For the text-containing cell, return its midpoint in (x, y) coordinate format. 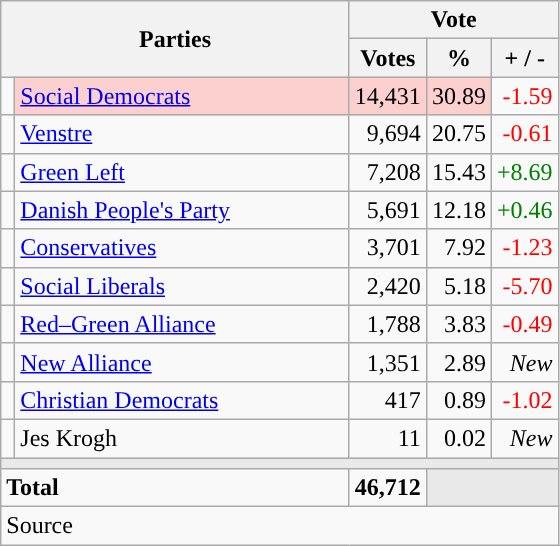
30.89 (458, 96)
Social Liberals (182, 286)
Red–Green Alliance (182, 324)
-1.23 (524, 248)
Green Left (182, 172)
-0.61 (524, 134)
7.92 (458, 248)
0.89 (458, 400)
-1.02 (524, 400)
Source (280, 526)
Conservatives (182, 248)
-1.59 (524, 96)
1,351 (388, 362)
+8.69 (524, 172)
Jes Krogh (182, 438)
5,691 (388, 210)
Venstre (182, 134)
3,701 (388, 248)
20.75 (458, 134)
-5.70 (524, 286)
-0.49 (524, 324)
Social Democrats (182, 96)
Danish People's Party (182, 210)
Vote (454, 20)
+0.46 (524, 210)
14,431 (388, 96)
9,694 (388, 134)
2,420 (388, 286)
15.43 (458, 172)
New Alliance (182, 362)
Parties (176, 39)
% (458, 58)
5.18 (458, 286)
417 (388, 400)
Christian Democrats (182, 400)
Total (176, 488)
12.18 (458, 210)
3.83 (458, 324)
7,208 (388, 172)
46,712 (388, 488)
11 (388, 438)
0.02 (458, 438)
1,788 (388, 324)
+ / - (524, 58)
Votes (388, 58)
2.89 (458, 362)
